Pinpoint the cell where the given text exists, returning its [x, y] midpoint coordinate. 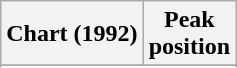
Chart (1992) [72, 34]
Peakposition [189, 34]
